For the text-containing cell, return its midpoint in (X, Y) coordinate format. 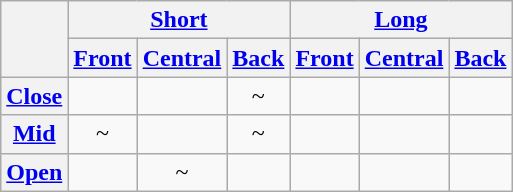
Close (34, 96)
Long (401, 20)
Short (179, 20)
Mid (34, 134)
Open (34, 172)
